Find where the given text appears and provide that cell's center as (x, y) coordinate. 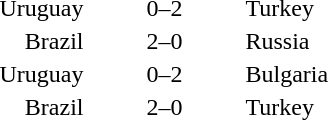
0–2 (164, 74)
2–0 (164, 41)
